Extract the (x, y) coordinate from the center of the cell holding the provided text.  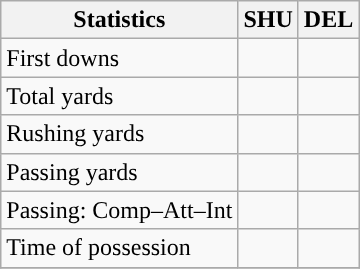
Passing yards (120, 172)
Passing: Comp–Att–Int (120, 210)
Time of possession (120, 248)
Rushing yards (120, 134)
Total yards (120, 96)
DEL (328, 20)
Statistics (120, 20)
SHU (268, 20)
First downs (120, 58)
